Scan for the cell matching the given text and deliver its [x, y] coordinate at center. 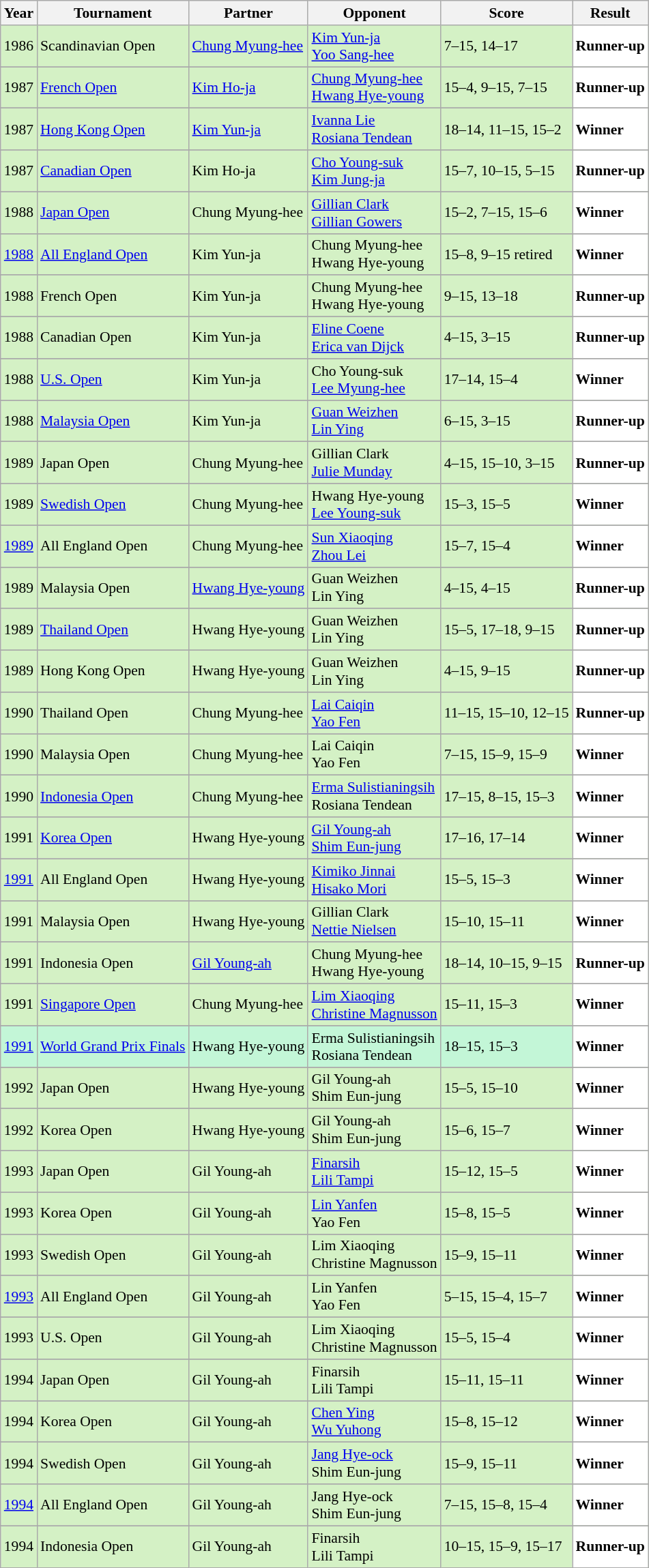
Tournament [113, 13]
15–7, 10–15, 5–15 [506, 171]
4–15, 3–15 [506, 338]
Cho Young-suk Kim Jung-ja [374, 171]
7–15, 15–9, 15–9 [506, 754]
15–5, 15–3 [506, 880]
15–4, 9–15, 7–15 [506, 87]
Result [610, 13]
Opponent [374, 13]
4–15, 4–15 [506, 588]
7–15, 14–17 [506, 46]
Ivanna Lie Rosiana Tendean [374, 130]
18–15, 15–3 [506, 1046]
World Grand Prix Finals [113, 1046]
15–6, 15–7 [506, 1129]
Kimiko Jinnai Hisako Mori [374, 880]
6–15, 3–15 [506, 421]
4–15, 9–15 [506, 671]
15–3, 15–5 [506, 505]
15–8, 15–12 [506, 1421]
Scandinavian Open [113, 46]
5–15, 15–4, 15–7 [506, 1297]
Sun Xiaoqing Zhou Lei [374, 546]
18–14, 11–15, 15–2 [506, 130]
9–15, 13–18 [506, 296]
Gillian Clark Gillian Gowers [374, 213]
Gillian Clark Julie Munday [374, 462]
Eline Coene Erica van Dijck [374, 338]
1986 [19, 46]
Score [506, 13]
11–15, 15–10, 12–15 [506, 713]
7–15, 15–8, 15–4 [506, 1505]
15–10, 15–11 [506, 921]
15–8, 9–15 retired [506, 254]
15–5, 15–10 [506, 1089]
17–16, 17–14 [506, 838]
17–15, 8–15, 15–3 [506, 797]
17–14, 15–4 [506, 379]
10–15, 15–9, 15–17 [506, 1547]
Chen Ying Wu Yuhong [374, 1421]
15–5, 17–18, 9–15 [506, 630]
Hwang Hye-young Lee Young-suk [374, 505]
15–11, 15–11 [506, 1380]
15–5, 15–4 [506, 1338]
18–14, 10–15, 9–15 [506, 963]
Cho Young-suk Lee Myung-hee [374, 379]
15–2, 7–15, 15–6 [506, 213]
15–12, 15–5 [506, 1172]
Singapore Open [113, 1005]
Year [19, 13]
Kim Yun-ja Yoo Sang-hee [374, 46]
Partner [248, 13]
15–11, 15–3 [506, 1005]
Gillian Clark Nettie Nielsen [374, 921]
4–15, 15–10, 3–15 [506, 462]
15–8, 15–5 [506, 1213]
15–7, 15–4 [506, 546]
